Output the [x, y] coordinate of the center of the cell containing the given text.  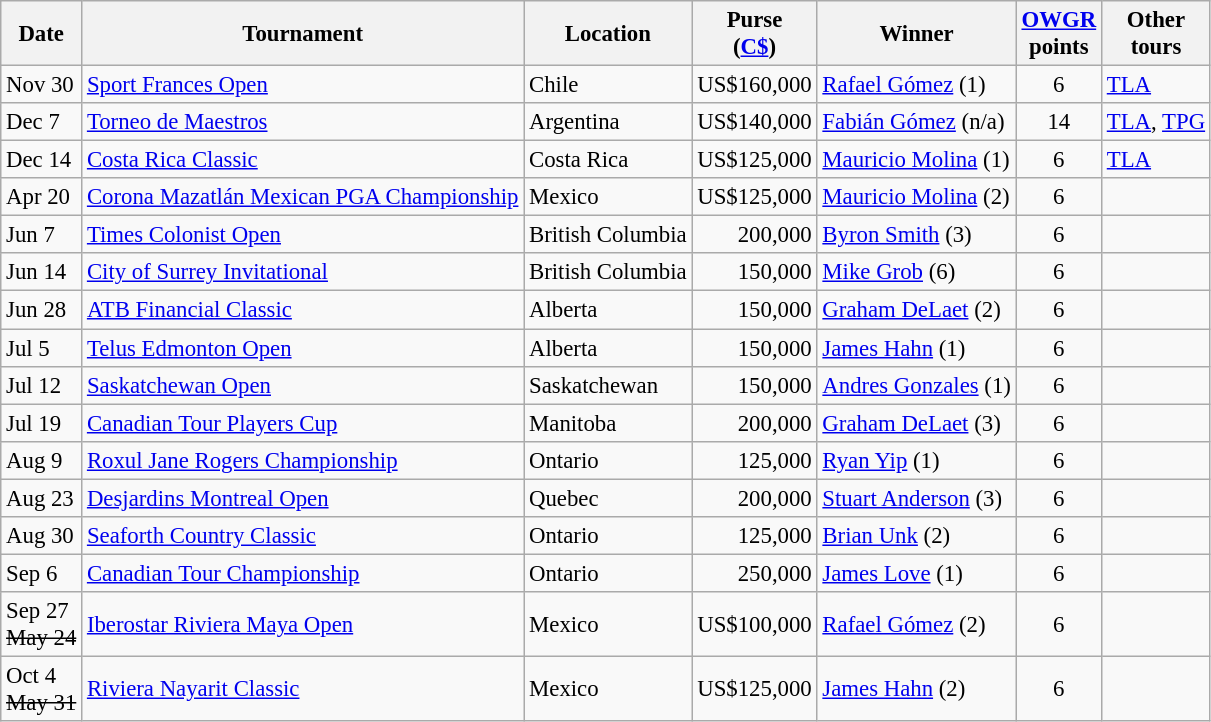
Mauricio Molina (2) [916, 197]
Graham DeLaet (2) [916, 310]
Telus Edmonton Open [303, 348]
Dec 7 [42, 122]
Tournament [303, 34]
Sep 6 [42, 573]
Oct 4May 31 [42, 688]
Aug 30 [42, 536]
Jun 28 [42, 310]
Mauricio Molina (1) [916, 160]
Manitoba [608, 423]
Winner [916, 34]
ATB Financial Classic [303, 310]
Canadian Tour Championship [303, 573]
Seaforth Country Classic [303, 536]
James Hahn (1) [916, 348]
Canadian Tour Players Cup [303, 423]
US$100,000 [754, 624]
Saskatchewan [608, 385]
Argentina [608, 122]
James Love (1) [916, 573]
Iberostar Riviera Maya Open [303, 624]
Andres Gonzales (1) [916, 385]
Sport Frances Open [303, 85]
James Hahn (2) [916, 688]
Othertours [1156, 34]
TLA, TPG [1156, 122]
Byron Smith (3) [916, 235]
Rafael Gómez (2) [916, 624]
Aug 9 [42, 460]
OWGRpoints [1058, 34]
Saskatchewan Open [303, 385]
250,000 [754, 573]
Date [42, 34]
Roxul Jane Rogers Championship [303, 460]
Sep 27May 24 [42, 624]
Costa Rica [608, 160]
Jul 12 [42, 385]
14 [1058, 122]
Times Colonist Open [303, 235]
US$140,000 [754, 122]
Apr 20 [42, 197]
Quebec [608, 498]
Aug 23 [42, 498]
Dec 14 [42, 160]
Mike Grob (6) [916, 273]
Jun 7 [42, 235]
Location [608, 34]
Desjardins Montreal Open [303, 498]
Fabián Gómez (n/a) [916, 122]
Costa Rica Classic [303, 160]
Rafael Gómez (1) [916, 85]
Torneo de Maestros [303, 122]
Corona Mazatlán Mexican PGA Championship [303, 197]
Jul 5 [42, 348]
Chile [608, 85]
Ryan Yip (1) [916, 460]
Brian Unk (2) [916, 536]
US$160,000 [754, 85]
Purse(C$) [754, 34]
Stuart Anderson (3) [916, 498]
Riviera Nayarit Classic [303, 688]
Nov 30 [42, 85]
Graham DeLaet (3) [916, 423]
Jun 14 [42, 273]
City of Surrey Invitational [303, 273]
Jul 19 [42, 423]
